Search for the cell housing the specified text and yield its [X, Y] center coordinate. 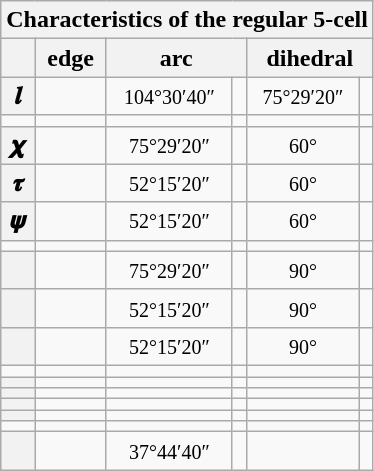
𝟀 [18, 145]
𝝉 [18, 183]
dihedral [310, 58]
Characteristics of the regular 5-cell [188, 20]
104°30′40″ [169, 96]
𝟁 [18, 221]
arc [176, 58]
37°44′40″ [169, 451]
𝒍 [18, 96]
edge [71, 58]
